Provide the [X, Y] coordinate of the cell's center where the given text is located.  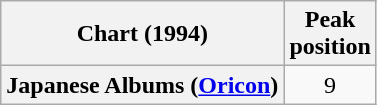
Japanese Albums (Oricon) [142, 85]
9 [330, 85]
Chart (1994) [142, 34]
Peakposition [330, 34]
